Search for the cell housing the specified text and yield its [x, y] center coordinate. 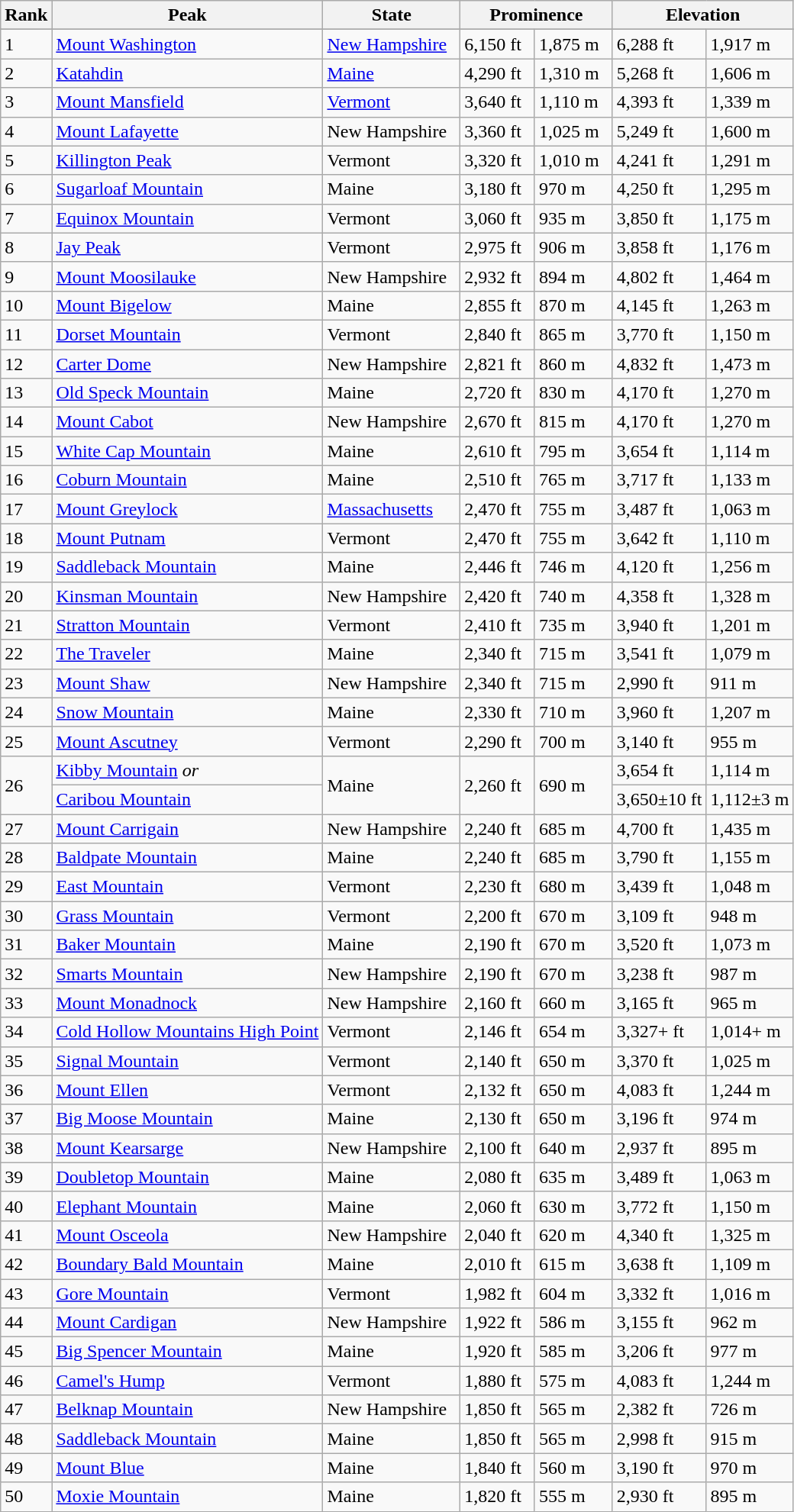
560 m [573, 1468]
870 m [573, 305]
Snow Mountain [188, 712]
Elephant Mountain [188, 1206]
Kibby Mountain or [188, 770]
955 m [750, 741]
6,288 ft [660, 44]
36 [26, 1090]
894 m [573, 276]
1,155 m [750, 858]
915 m [750, 1439]
586 m [573, 1323]
38 [26, 1148]
Mount Ellen [188, 1090]
49 [26, 1468]
1,606 m [750, 73]
3,642 ft [660, 538]
Mount Washington [188, 44]
2,100 ft [498, 1148]
Mount Carrigain [188, 828]
2,420 ft [498, 596]
3,165 ft [660, 1003]
620 m [573, 1235]
3,180 ft [498, 189]
17 [26, 509]
50 [26, 1497]
3,196 ft [660, 1119]
33 [26, 1003]
Mount Osceola [188, 1235]
Belknap Mountain [188, 1410]
40 [26, 1206]
2,010 ft [498, 1264]
Camel's Hump [188, 1381]
Cold Hollow Mountains High Point [188, 1032]
White Cap Mountain [188, 451]
Dorset Mountain [188, 334]
1,014+ m [750, 1032]
47 [26, 1410]
3,327+ ft [660, 1032]
1,207 m [750, 712]
Grass Mountain [188, 916]
10 [26, 305]
2,382 ft [660, 1410]
Doubletop Mountain [188, 1177]
1,079 m [750, 654]
3,060 ft [498, 218]
1,016 m [750, 1294]
35 [26, 1061]
3,850 ft [660, 218]
1,175 m [750, 218]
2,610 ft [498, 451]
1,201 m [750, 625]
1,133 m [750, 480]
1,291 m [750, 160]
962 m [750, 1323]
2,510 ft [498, 480]
1,473 m [750, 364]
29 [26, 887]
2,840 ft [498, 334]
1,073 m [750, 945]
3,360 ft [498, 131]
Mount Blue [188, 1468]
2,200 ft [498, 916]
965 m [750, 1003]
1,840 ft [498, 1468]
Stratton Mountain [188, 625]
1,112±3 m [750, 799]
1,464 m [750, 276]
2,932 ft [498, 276]
1,982 ft [498, 1294]
Baldpate Mountain [188, 858]
2,720 ft [498, 393]
5,249 ft [660, 131]
Massachusetts [392, 509]
615 m [573, 1264]
680 m [573, 887]
State [392, 15]
3,772 ft [660, 1206]
12 [26, 364]
630 m [573, 1206]
2,930 ft [660, 1497]
The Traveler [188, 654]
1,048 m [750, 887]
Mount Moosilauke [188, 276]
2,132 ft [498, 1090]
3,640 ft [498, 102]
700 m [573, 741]
1,875 m [573, 44]
3,320 ft [498, 160]
2,260 ft [498, 785]
815 m [573, 422]
15 [26, 451]
2,670 ft [498, 422]
585 m [573, 1352]
27 [26, 828]
43 [26, 1294]
Equinox Mountain [188, 218]
2,160 ft [498, 1003]
2 [26, 73]
Peak [188, 15]
2,230 ft [498, 887]
Mount Putnam [188, 538]
3,650±10 ft [660, 799]
46 [26, 1381]
Jay Peak [188, 247]
1,922 ft [498, 1323]
1,256 m [750, 567]
25 [26, 741]
Mount Monadnock [188, 1003]
22 [26, 654]
28 [26, 858]
935 m [573, 218]
4,393 ft [660, 102]
Gore Mountain [188, 1294]
20 [26, 596]
3,190 ft [660, 1468]
2,990 ft [660, 683]
Big Spencer Mountain [188, 1352]
Smarts Mountain [188, 974]
1,263 m [750, 305]
604 m [573, 1294]
726 m [750, 1410]
1,880 ft [498, 1381]
1,109 m [750, 1264]
2,446 ft [498, 567]
Mount Shaw [188, 683]
24 [26, 712]
3,155 ft [660, 1323]
16 [26, 480]
26 [26, 785]
Mount Bigelow [188, 305]
977 m [750, 1352]
Mount Cardigan [188, 1323]
1,010 m [573, 160]
3,541 ft [660, 654]
East Mountain [188, 887]
4,802 ft [660, 276]
18 [26, 538]
Old Speck Mountain [188, 393]
Killington Peak [188, 160]
575 m [573, 1381]
Prominence [536, 15]
2,821 ft [498, 364]
765 m [573, 480]
3,206 ft [660, 1352]
37 [26, 1119]
3,439 ft [660, 887]
41 [26, 1235]
5,268 ft [660, 73]
32 [26, 974]
1,295 m [750, 189]
2,146 ft [498, 1032]
Rank [26, 15]
2,080 ft [498, 1177]
3,717 ft [660, 480]
1,600 m [750, 131]
3,109 ft [660, 916]
3,332 ft [660, 1294]
13 [26, 393]
906 m [573, 247]
710 m [573, 712]
Coburn Mountain [188, 480]
3 [26, 102]
2,130 ft [498, 1119]
635 m [573, 1177]
Caribou Mountain [188, 799]
1,435 m [750, 828]
2,410 ft [498, 625]
4,340 ft [660, 1235]
3,520 ft [660, 945]
48 [26, 1439]
Moxie Mountain [188, 1497]
660 m [573, 1003]
830 m [573, 393]
Boundary Bald Mountain [188, 1264]
740 m [573, 596]
4 [26, 131]
1,310 m [573, 73]
4,832 ft [660, 364]
1,920 ft [498, 1352]
3,940 ft [660, 625]
1 [26, 44]
6,150 ft [498, 44]
Mount Greylock [188, 509]
34 [26, 1032]
7 [26, 218]
795 m [573, 451]
5 [26, 160]
Mount Lafayette [188, 131]
8 [26, 247]
4,250 ft [660, 189]
44 [26, 1323]
948 m [750, 916]
2,140 ft [498, 1061]
Katahdin [188, 73]
Baker Mountain [188, 945]
39 [26, 1177]
2,060 ft [498, 1206]
Mount Mansfield [188, 102]
4,700 ft [660, 828]
3,638 ft [660, 1264]
1,176 m [750, 247]
14 [26, 422]
3,370 ft [660, 1061]
4,358 ft [660, 596]
Elevation [702, 15]
2,975 ft [498, 247]
30 [26, 916]
3,238 ft [660, 974]
3,140 ft [660, 741]
Kinsman Mountain [188, 596]
3,790 ft [660, 858]
21 [26, 625]
6 [26, 189]
2,855 ft [498, 305]
3,960 ft [660, 712]
987 m [750, 974]
2,330 ft [498, 712]
Sugarloaf Mountain [188, 189]
1,328 m [750, 596]
2,040 ft [498, 1235]
4,145 ft [660, 305]
3,489 ft [660, 1177]
1,339 m [750, 102]
2,998 ft [660, 1439]
31 [26, 945]
Mount Ascutney [188, 741]
2,290 ft [498, 741]
Signal Mountain [188, 1061]
654 m [573, 1032]
11 [26, 334]
735 m [573, 625]
974 m [750, 1119]
1,917 m [750, 44]
1,325 m [750, 1235]
860 m [573, 364]
2,937 ft [660, 1148]
23 [26, 683]
9 [26, 276]
Mount Kearsarge [188, 1148]
Carter Dome [188, 364]
746 m [573, 567]
45 [26, 1352]
3,770 ft [660, 334]
Big Moose Mountain [188, 1119]
640 m [573, 1148]
911 m [750, 683]
4,120 ft [660, 567]
42 [26, 1264]
3,487 ft [660, 509]
19 [26, 567]
4,290 ft [498, 73]
555 m [573, 1497]
3,858 ft [660, 247]
4,241 ft [660, 160]
690 m [573, 785]
1,820 ft [498, 1497]
865 m [573, 334]
Mount Cabot [188, 422]
